From the cell containing the given text, extract its center point as (X, Y) coordinate. 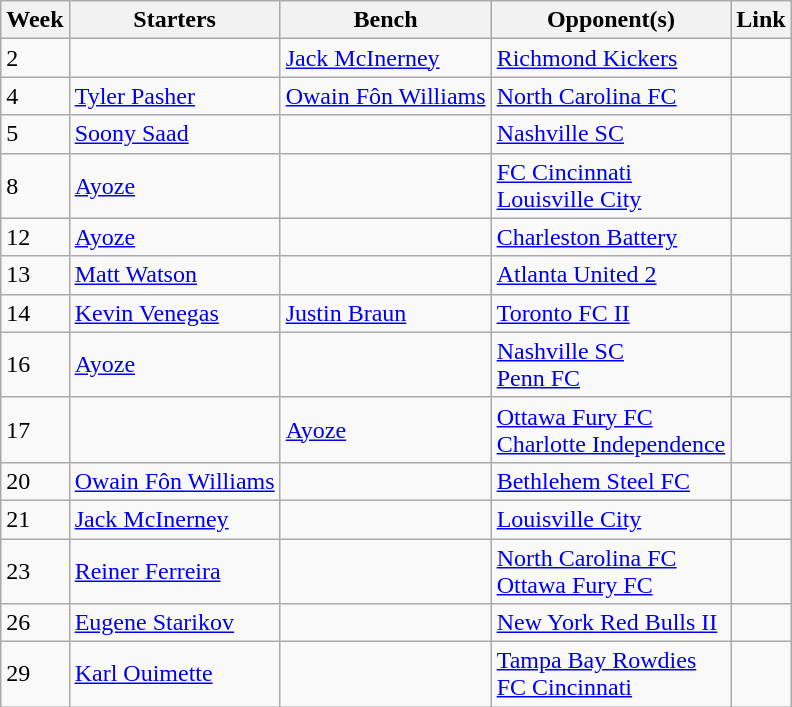
FC CincinnatiLouisville City (611, 186)
North Carolina FC (611, 96)
2 (35, 58)
Matt Watson (174, 275)
Tyler Pasher (174, 96)
Toronto FC II (611, 313)
16 (35, 364)
Reiner Ferreira (174, 570)
Kevin Venegas (174, 313)
4 (35, 96)
Louisville City (611, 519)
Soony Saad (174, 134)
Richmond Kickers (611, 58)
Starters (174, 20)
12 (35, 237)
29 (35, 674)
5 (35, 134)
Ottawa Fury FCCharlotte Independence (611, 430)
Charleston Battery (611, 237)
17 (35, 430)
20 (35, 481)
13 (35, 275)
Opponent(s) (611, 20)
Bench (386, 20)
Karl Ouimette (174, 674)
Justin Braun (386, 313)
North Carolina FCOttawa Fury FC (611, 570)
Atlanta United 2 (611, 275)
Eugene Starikov (174, 623)
Nashville SC (611, 134)
14 (35, 313)
Nashville SCPenn FC (611, 364)
23 (35, 570)
New York Red Bulls II (611, 623)
21 (35, 519)
Bethlehem Steel FC (611, 481)
26 (35, 623)
Week (35, 20)
Link (761, 20)
Tampa Bay RowdiesFC Cincinnati (611, 674)
8 (35, 186)
